Identify which cell holds the provided text, then report its [x, y] central coordinate. 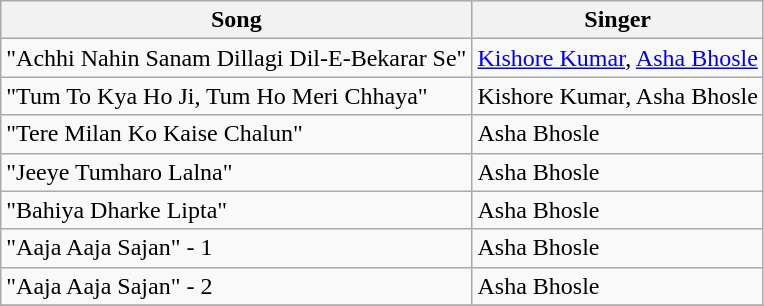
"Aaja Aaja Sajan" - 1 [236, 248]
"Bahiya Dharke Lipta" [236, 210]
"Jeeye Tumharo Lalna" [236, 172]
"Tum To Kya Ho Ji, Tum Ho Meri Chhaya" [236, 96]
"Tere Milan Ko Kaise Chalun" [236, 134]
Singer [618, 20]
"Achhi Nahin Sanam Dillagi Dil-E-Bekarar Se" [236, 58]
"Aaja Aaja Sajan" - 2 [236, 286]
Song [236, 20]
